Find where the given text appears and provide that cell's center as (x, y) coordinate. 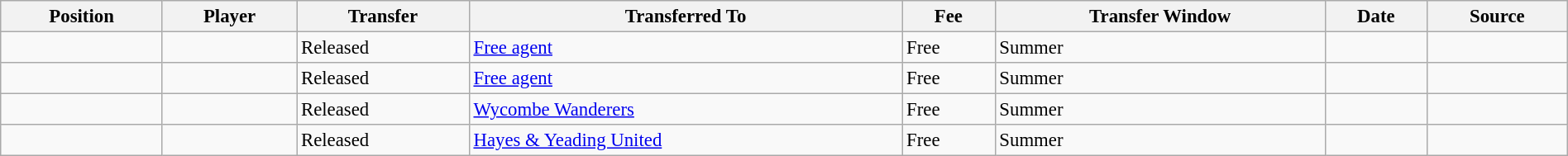
Position (82, 17)
Date (1376, 17)
Fee (949, 17)
Player (229, 17)
Transferred To (686, 17)
Hayes & Yeading United (686, 140)
Wycombe Wanderers (686, 110)
Source (1498, 17)
Transfer (384, 17)
Transfer Window (1159, 17)
